Detect which cell encompasses the target text, then output its (X, Y) center coordinate. 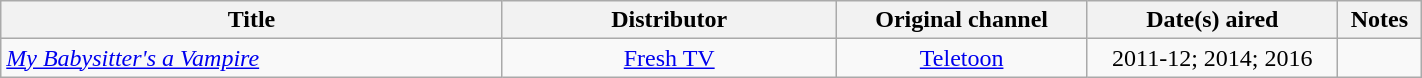
Teletoon (962, 58)
Original channel (962, 20)
Notes (1380, 20)
2011-12; 2014; 2016 (1212, 58)
My Babysitter's a Vampire (252, 58)
Fresh TV (669, 58)
Title (252, 20)
Date(s) aired (1212, 20)
Distributor (669, 20)
